Pinpoint the cell where the given text exists, returning its (x, y) midpoint coordinate. 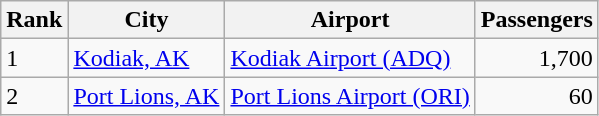
60 (536, 96)
Airport (350, 20)
Kodiak, AK (146, 58)
City (146, 20)
2 (34, 96)
Passengers (536, 20)
1 (34, 58)
1,700 (536, 58)
Kodiak Airport (ADQ) (350, 58)
Rank (34, 20)
Port Lions Airport (ORI) (350, 96)
Port Lions, AK (146, 96)
